Determine the [X, Y] coordinate at the center of the cell enclosing the given text.  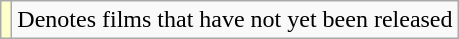
Denotes films that have not yet been released [235, 20]
